Return [X, Y] of the center of cell containing provided text 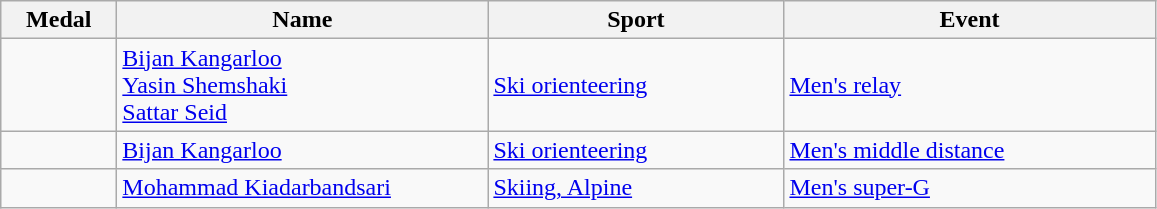
Men's super-G [970, 188]
Bijan Kangarloo [302, 150]
Sport [636, 20]
Mohammad Kiadarbandsari [302, 188]
Skiing, Alpine [636, 188]
Name [302, 20]
Men's middle distance [970, 150]
Medal [59, 20]
Bijan KangarlooYasin ShemshakiSattar Seid [302, 85]
Event [970, 20]
Men's relay [970, 85]
